Output the (X, Y) coordinate of the center of the cell containing the given text.  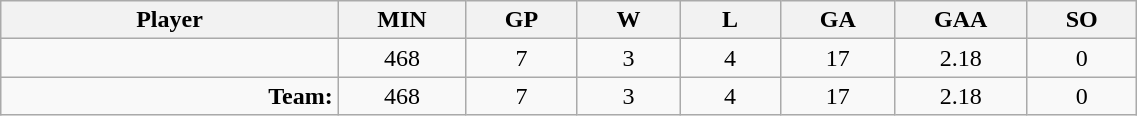
GP (522, 20)
GA (838, 20)
Team: (170, 96)
MIN (402, 20)
Player (170, 20)
L (730, 20)
W (628, 20)
GAA (961, 20)
SO (1081, 20)
